Return (X, Y) of the center of cell containing provided text 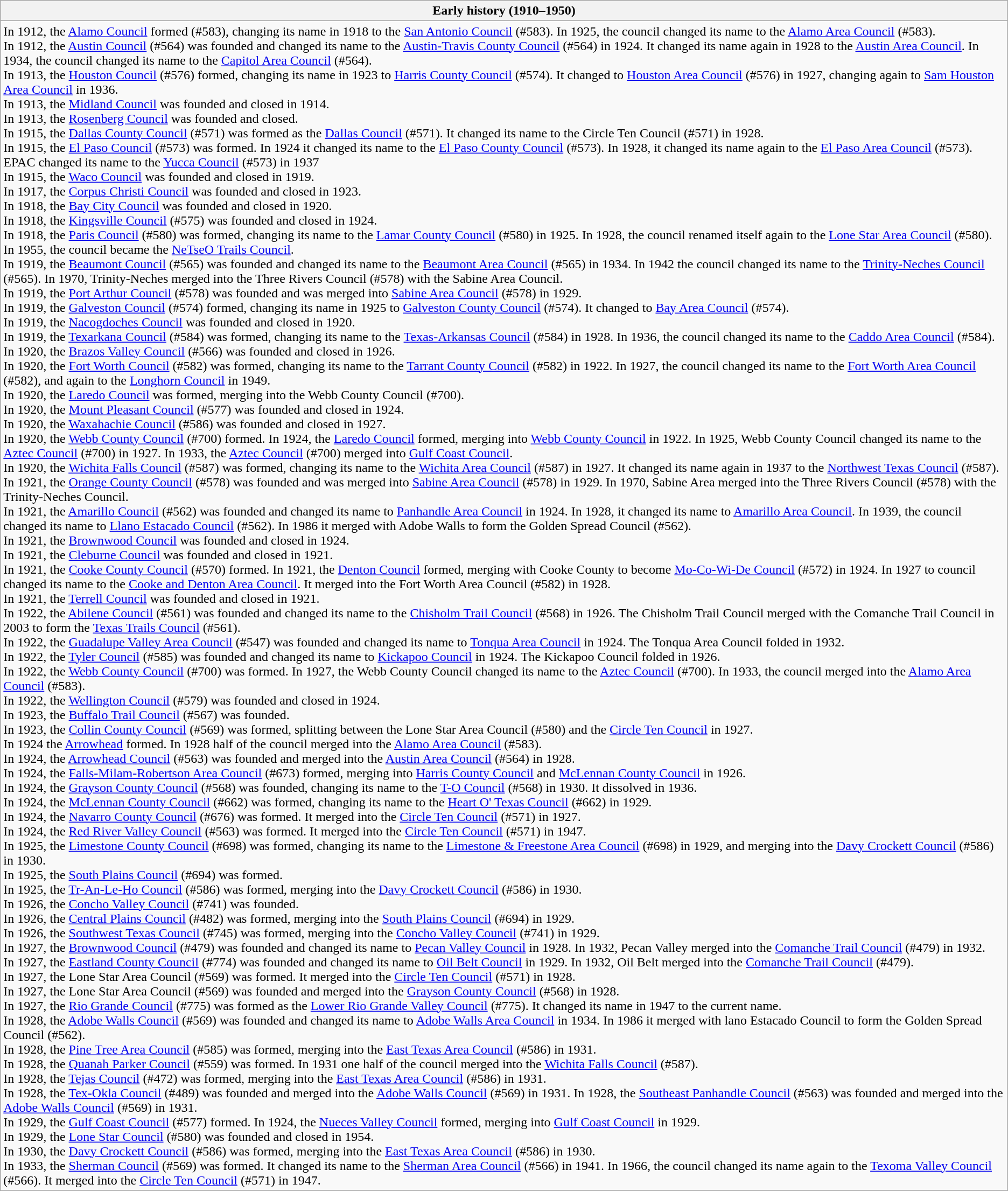
Early history (1910–1950) (504, 11)
